From the cell containing the given text, extract its center point as (x, y) coordinate. 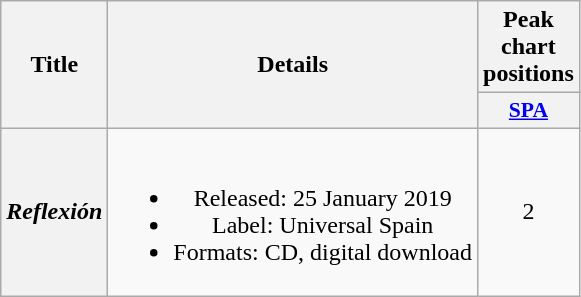
SPA (529, 111)
2 (529, 212)
Reflexión (54, 212)
Details (293, 65)
Title (54, 65)
Released: 25 January 2019Label: Universal SpainFormats: CD, digital download (293, 212)
Peak chart positions (529, 47)
